Return the [x, y] coordinate for the center point of the cell that contains the specified text.  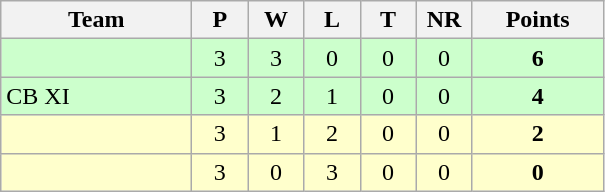
Team [96, 20]
NR [444, 20]
T [388, 20]
CB XI [96, 96]
4 [538, 96]
P [220, 20]
W [276, 20]
L [332, 20]
Points [538, 20]
6 [538, 58]
